For the text-containing cell, return its midpoint in (x, y) coordinate format. 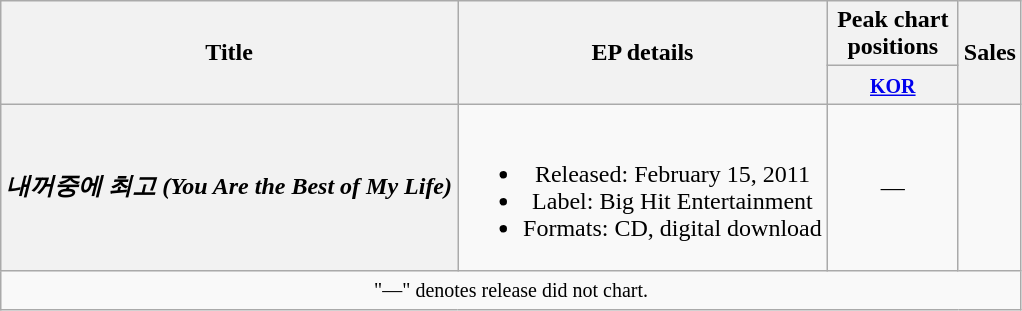
Title (230, 52)
내꺼중에 최고 (You Are the Best of My Life) (230, 188)
"—" denotes release did not chart. (512, 290)
Peak chart positions (892, 34)
— (892, 188)
EP details (643, 52)
Released: February 15, 2011Label: Big Hit EntertainmentFormats: CD, digital download (643, 188)
KOR (892, 85)
Sales (990, 52)
